Provide the (X, Y) coordinate of the cell's center where the given text is located.  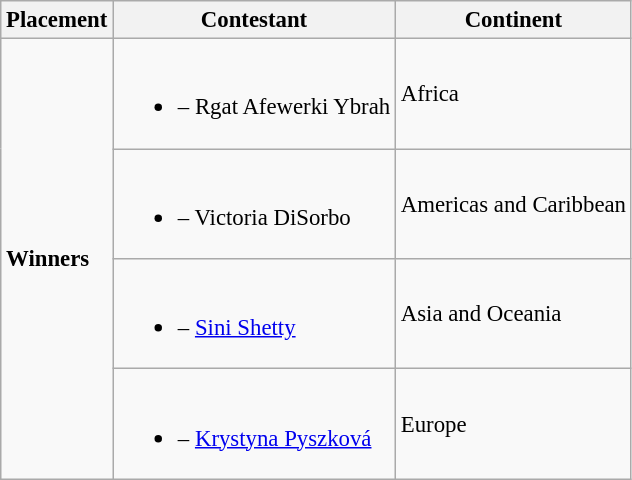
Contestant (254, 20)
Placement (57, 20)
Africa (514, 94)
– Sini Shetty (254, 314)
Americas and Caribbean (514, 204)
Europe (514, 424)
Continent (514, 20)
– Rgat Afewerki Ybrah (254, 94)
– Krystyna Pyszková (254, 424)
– Victoria DiSorbo (254, 204)
Asia and Oceania (514, 314)
Winners (57, 260)
